For the text-containing cell, return its midpoint in (X, Y) coordinate format. 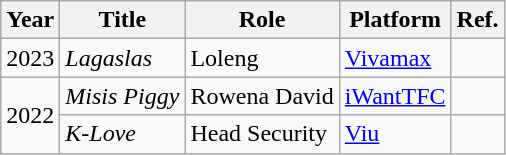
2022 (30, 115)
Role (262, 20)
2023 (30, 58)
Vivamax (395, 58)
Viu (395, 134)
Head Security (262, 134)
Year (30, 20)
Rowena David (262, 96)
Loleng (262, 58)
Title (122, 20)
Misis Piggy (122, 96)
Lagaslas (122, 58)
Ref. (478, 20)
iWantTFC (395, 96)
Platform (395, 20)
K-Love (122, 134)
